Provide the (X, Y) coordinate of the cell's center where the given text is located.  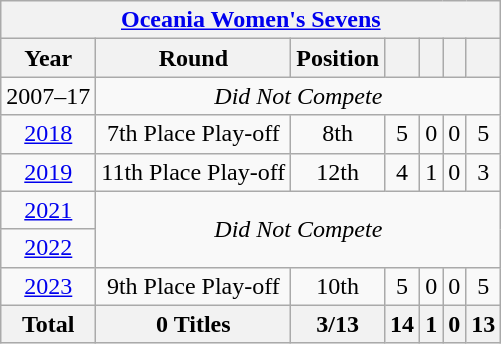
Oceania Women's Sevens (251, 20)
13 (484, 324)
8th (338, 134)
2007–17 (48, 96)
2018 (48, 134)
Round (194, 58)
Year (48, 58)
4 (402, 172)
10th (338, 286)
9th Place Play-off (194, 286)
Total (48, 324)
14 (402, 324)
2021 (48, 210)
7th Place Play-off (194, 134)
2023 (48, 286)
0 Titles (194, 324)
12th (338, 172)
2022 (48, 248)
3 (484, 172)
11th Place Play-off (194, 172)
3/13 (338, 324)
Position (338, 58)
2019 (48, 172)
